Provide the (x, y) coordinate of the cell's center where the given text is located.  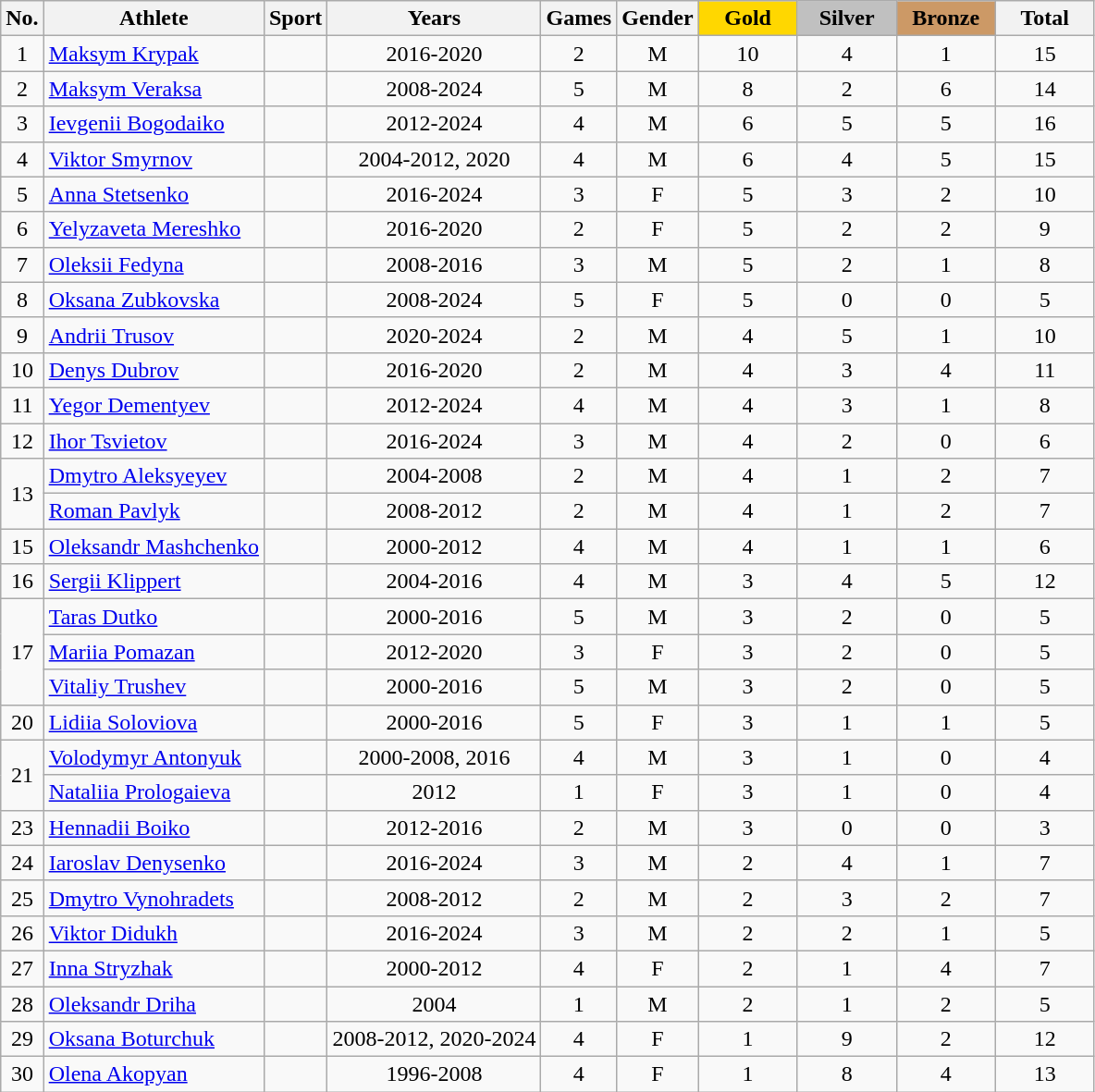
30 (22, 1074)
Years (435, 18)
Ievgenii Bogodaiko (154, 124)
Iaroslav Denysenko (154, 863)
2020-2024 (435, 335)
Mariia Pomazan (154, 652)
Yegor Dementyev (154, 405)
Bronze (945, 18)
Total (1045, 18)
Oleksii Fedyna (154, 264)
Oksana Zubkovska (154, 300)
Viktor Smyrnov (154, 159)
14 (1045, 89)
27 (22, 968)
2008-2016 (435, 264)
1996-2008 (435, 1074)
Gender (658, 18)
Inna Stryzhak (154, 968)
Gold (747, 18)
No. (22, 18)
Athlete (154, 18)
Ihor Tsvietov (154, 441)
Sport (295, 18)
Denys Dubrov (154, 370)
20 (22, 722)
Roman Pavlyk (154, 511)
Taras Dutko (154, 617)
Dmytro Vynohradets (154, 898)
24 (22, 863)
Games (579, 18)
2012-2016 (435, 828)
25 (22, 898)
Oksana Boturchuk (154, 1039)
Oleksandr Driha (154, 1003)
2004 (435, 1003)
28 (22, 1003)
Hennadii Boiko (154, 828)
Sergii Klippert (154, 582)
Maksym Krypak (154, 54)
Lidiia Soloviova (154, 722)
Vitaliy Trushev (154, 687)
Andrii Trusov (154, 335)
2008-2012, 2020-2024 (435, 1039)
29 (22, 1039)
2004-2016 (435, 582)
Volodymyr Antonyuk (154, 757)
21 (22, 775)
23 (22, 828)
Oleksandr Mashchenko (154, 546)
26 (22, 933)
Nataliia Prologaieva (154, 792)
Olena Akopyan (154, 1074)
Dmytro Aleksyeyev (154, 476)
Yelyzaveta Mereshko (154, 229)
2004-2008 (435, 476)
Silver (847, 18)
Maksym Veraksa (154, 89)
Viktor Didukh (154, 933)
2012 (435, 792)
17 (22, 652)
2000-2008, 2016 (435, 757)
2012-2020 (435, 652)
Anna Stetsenko (154, 194)
2004-2012, 2020 (435, 159)
